Provide the (X, Y) coordinate of the cell's center where the given text is located.  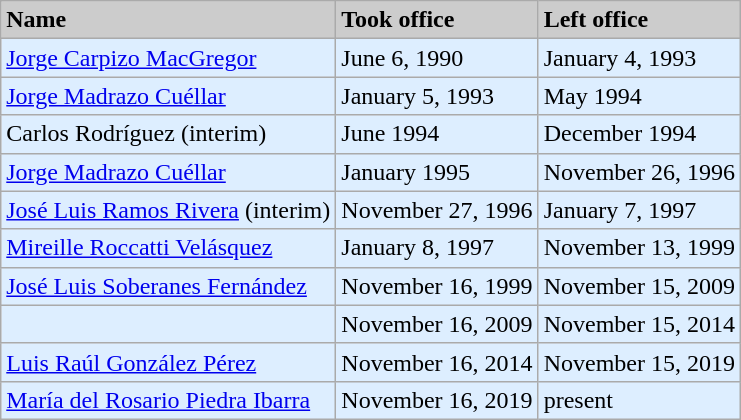
January 1995 (437, 172)
present (639, 400)
November 16, 2019 (437, 400)
November 13, 1999 (639, 248)
José Luis Ramos Rivera (interim) (168, 210)
María del Rosario Piedra Ibarra (168, 400)
June 1994 (437, 134)
Jorge Carpizo MacGregor (168, 58)
November 15, 2014 (639, 324)
José Luis Soberanes Fernández (168, 286)
November 16, 1999 (437, 286)
November 16, 2009 (437, 324)
January 7, 1997 (639, 210)
January 5, 1993 (437, 96)
Left office (639, 20)
Carlos Rodríguez (interim) (168, 134)
November 27, 1996 (437, 210)
May 1994 (639, 96)
November 15, 2019 (639, 362)
June 6, 1990 (437, 58)
November 15, 2009 (639, 286)
January 8, 1997 (437, 248)
Luis Raúl González Pérez (168, 362)
Mireille Roccatti Velásquez (168, 248)
November 16, 2014 (437, 362)
Took office (437, 20)
January 4, 1993 (639, 58)
December 1994 (639, 134)
November 26, 1996 (639, 172)
Name (168, 20)
